Extract the [x, y] coordinate from the center of the cell holding the provided text.  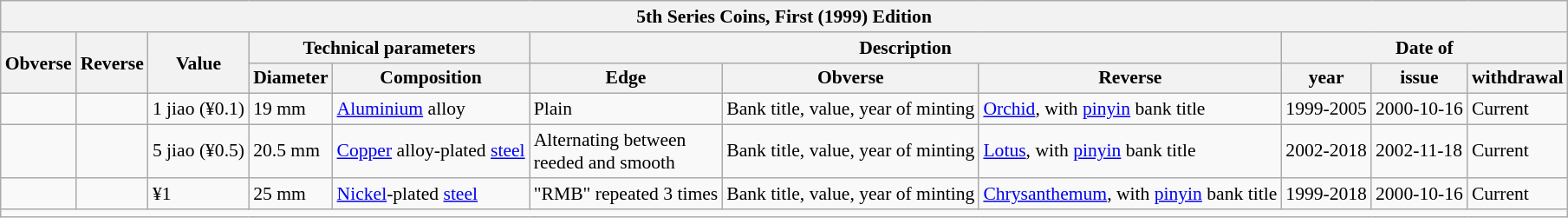
Technical parameters [389, 48]
Aluminium alloy [432, 109]
Chrysanthemum, with pinyin bank title [1130, 194]
Copper alloy-plated steel [432, 151]
Edge [626, 78]
issue [1420, 78]
¥1 [198, 194]
Value [198, 63]
Description [906, 48]
Nickel-plated steel [432, 194]
20.5 mm [290, 151]
2002-2018 [1326, 151]
year [1326, 78]
2002-11-18 [1420, 151]
Composition [432, 78]
"RMB" repeated 3 times [626, 194]
1999-2005 [1326, 109]
19 mm [290, 109]
1 jiao (¥0.1) [198, 109]
Plain [626, 109]
1999-2018 [1326, 194]
Diameter [290, 78]
Orchid, with pinyin bank title [1130, 109]
Date of [1424, 48]
25 mm [290, 194]
Lotus, with pinyin bank title [1130, 151]
Alternating betweenreeded and smooth [626, 151]
withdrawal [1518, 78]
5 jiao (¥0.5) [198, 151]
5th Series Coins, First (1999) Edition [784, 17]
